Determine the (X, Y) coordinate at the center of the cell enclosing the given text.  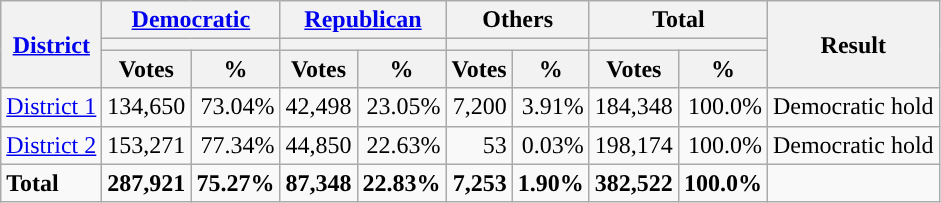
134,650 (146, 107)
287,921 (146, 183)
Result (853, 44)
77.34% (236, 145)
Republican (363, 20)
53 (479, 145)
153,271 (146, 145)
87,348 (318, 183)
7,253 (479, 183)
23.05% (402, 107)
73.04% (236, 107)
3.91% (550, 107)
Others (518, 20)
District (52, 44)
District 2 (52, 145)
0.03% (550, 145)
22.83% (402, 183)
382,522 (634, 183)
198,174 (634, 145)
Democratic (191, 20)
1.90% (550, 183)
75.27% (236, 183)
44,850 (318, 145)
22.63% (402, 145)
7,200 (479, 107)
42,498 (318, 107)
District 1 (52, 107)
184,348 (634, 107)
